Identify which cell holds the provided text, then report its (X, Y) central coordinate. 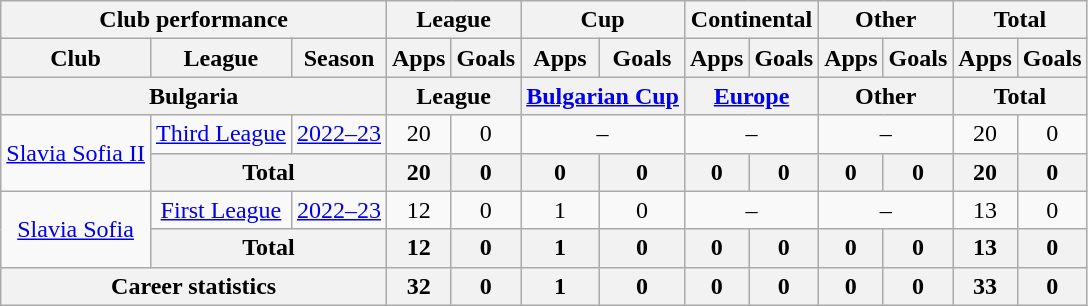
Third League (220, 134)
Continental (751, 20)
Bulgaria (194, 96)
Slavia Sofia II (76, 153)
Cup (603, 20)
Europe (751, 96)
Club performance (194, 20)
Club (76, 58)
32 (419, 286)
First League (220, 210)
Slavia Sofia (76, 229)
Bulgarian Cup (603, 96)
Season (338, 58)
33 (985, 286)
Career statistics (194, 286)
